Locate the cell with the specified text and output its (x, y) center coordinate. 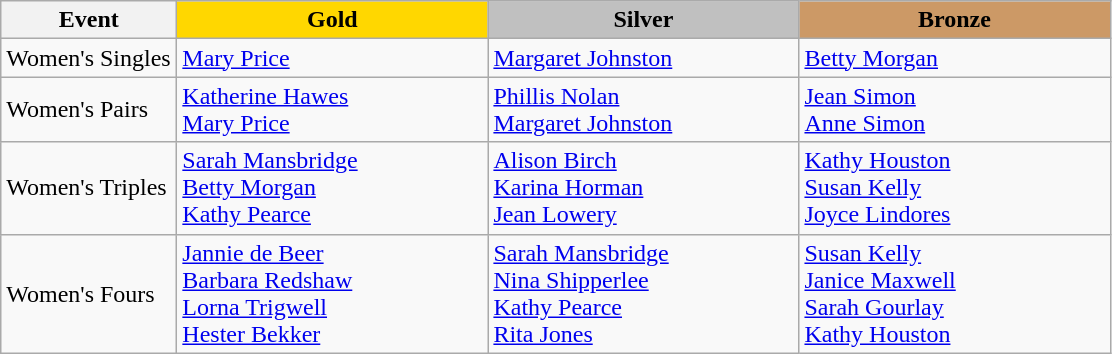
Alison Birch Karina Horman Jean Lowery (644, 188)
Jean Simon Anne Simon (954, 110)
Jannie de Beer Barbara Redshaw Lorna Trigwell Hester Bekker (332, 294)
Kathy HoustonSusan Kelly Joyce Lindores (954, 188)
Women's Pairs (89, 110)
Margaret Johnston (644, 58)
Sarah Mansbridge Betty Morgan Kathy Pearce (332, 188)
Susan Kelly Janice Maxwell Sarah Gourlay Kathy Houston (954, 294)
Women's Singles (89, 58)
Mary Price (332, 58)
Gold (332, 20)
Silver (644, 20)
Bronze (954, 20)
Women's Triples (89, 188)
Katherine Hawes Mary Price (332, 110)
Event (89, 20)
Sarah Mansbridge Nina Shipperlee Kathy Pearce Rita Jones (644, 294)
Women's Fours (89, 294)
Betty Morgan (954, 58)
Phillis Nolan Margaret Johnston (644, 110)
